For the text-containing cell, return its midpoint in (x, y) coordinate format. 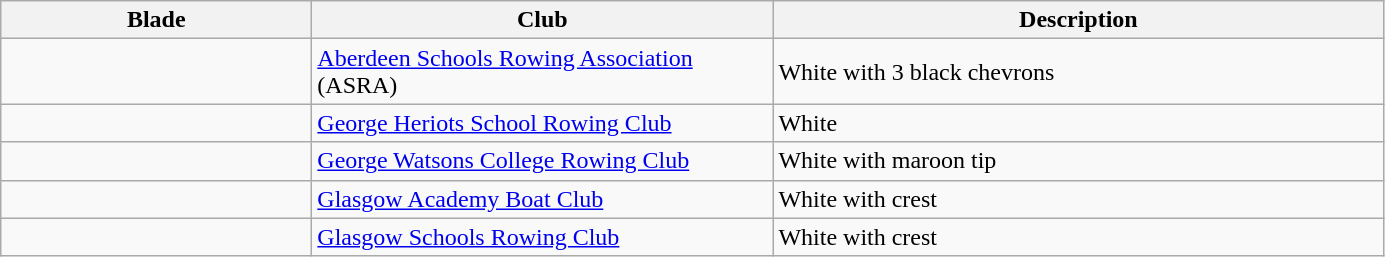
Blade (156, 20)
White (1078, 123)
White with 3 black chevrons (1078, 72)
George Watsons College Rowing Club (542, 161)
George Heriots School Rowing Club (542, 123)
Description (1078, 20)
Aberdeen Schools Rowing Association (ASRA) (542, 72)
Glasgow Schools Rowing Club (542, 237)
Glasgow Academy Boat Club (542, 199)
Club (542, 20)
White with maroon tip (1078, 161)
